Capture the cell that displays the provided text and extract its (X, Y) central coordinate. 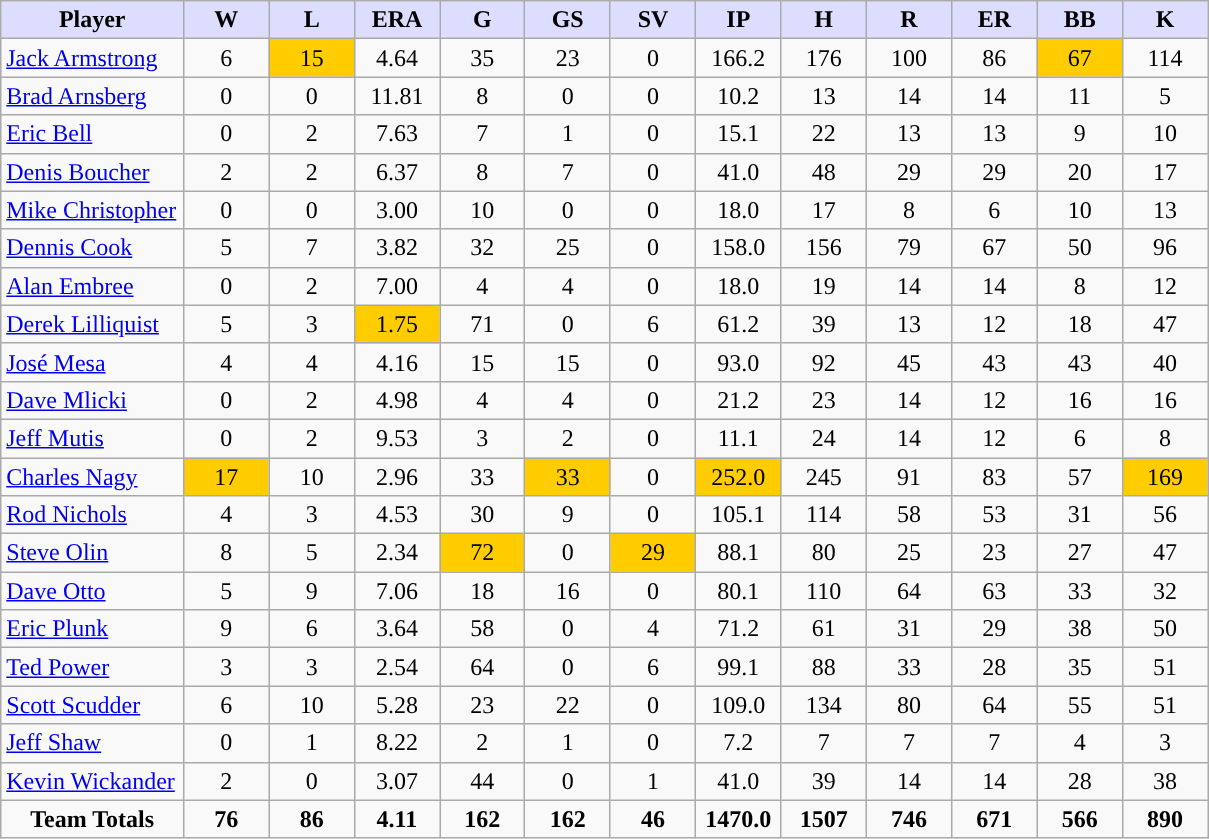
61.2 (738, 324)
11.81 (396, 96)
671 (994, 819)
H (824, 20)
55 (1080, 705)
3.82 (396, 248)
110 (824, 591)
Dennis Cook (92, 248)
GS (568, 20)
Jack Armstrong (92, 58)
56 (1164, 515)
Denis Boucher (92, 172)
245 (824, 477)
88 (824, 667)
ER (994, 20)
SV (652, 20)
169 (1164, 477)
156 (824, 248)
71 (482, 324)
11 (1080, 96)
746 (908, 819)
21.2 (738, 400)
G (482, 20)
5.28 (396, 705)
88.1 (738, 553)
R (908, 20)
83 (994, 477)
Team Totals (92, 819)
Eric Bell (92, 134)
15.1 (738, 134)
Player (92, 20)
Dave Mlicki (92, 400)
109.0 (738, 705)
20 (1080, 172)
ERA (396, 20)
Scott Scudder (92, 705)
Rod Nichols (92, 515)
W (226, 20)
93.0 (738, 362)
4.53 (396, 515)
1.75 (396, 324)
100 (908, 58)
José Mesa (92, 362)
Dave Otto (92, 591)
45 (908, 362)
Jeff Mutis (92, 438)
4.16 (396, 362)
Ted Power (92, 667)
Jeff Shaw (92, 743)
7.06 (396, 591)
11.1 (738, 438)
57 (1080, 477)
Kevin Wickander (92, 781)
92 (824, 362)
8.22 (396, 743)
91 (908, 477)
72 (482, 553)
48 (824, 172)
252.0 (738, 477)
7.63 (396, 134)
30 (482, 515)
890 (1164, 819)
7.00 (396, 286)
76 (226, 819)
Derek Lilliquist (92, 324)
63 (994, 591)
566 (1080, 819)
9.53 (396, 438)
7.2 (738, 743)
44 (482, 781)
99.1 (738, 667)
79 (908, 248)
96 (1164, 248)
176 (824, 58)
19 (824, 286)
80.1 (738, 591)
Brad Arnsberg (92, 96)
BB (1080, 20)
10.2 (738, 96)
53 (994, 515)
Alan Embree (92, 286)
71.2 (738, 629)
105.1 (738, 515)
4.64 (396, 58)
158.0 (738, 248)
40 (1164, 362)
2.54 (396, 667)
Eric Plunk (92, 629)
IP (738, 20)
1470.0 (738, 819)
1507 (824, 819)
K (1164, 20)
4.98 (396, 400)
4.11 (396, 819)
Mike Christopher (92, 210)
2.96 (396, 477)
3.00 (396, 210)
3.64 (396, 629)
L (312, 20)
24 (824, 438)
27 (1080, 553)
Charles Nagy (92, 477)
134 (824, 705)
Steve Olin (92, 553)
3.07 (396, 781)
46 (652, 819)
2.34 (396, 553)
61 (824, 629)
6.37 (396, 172)
166.2 (738, 58)
